From the cell containing the given text, extract its center point as (x, y) coordinate. 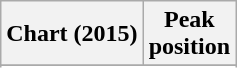
Chart (2015) (72, 34)
Peakposition (189, 34)
